Determine the [x, y] coordinate at the center of the cell enclosing the given text.  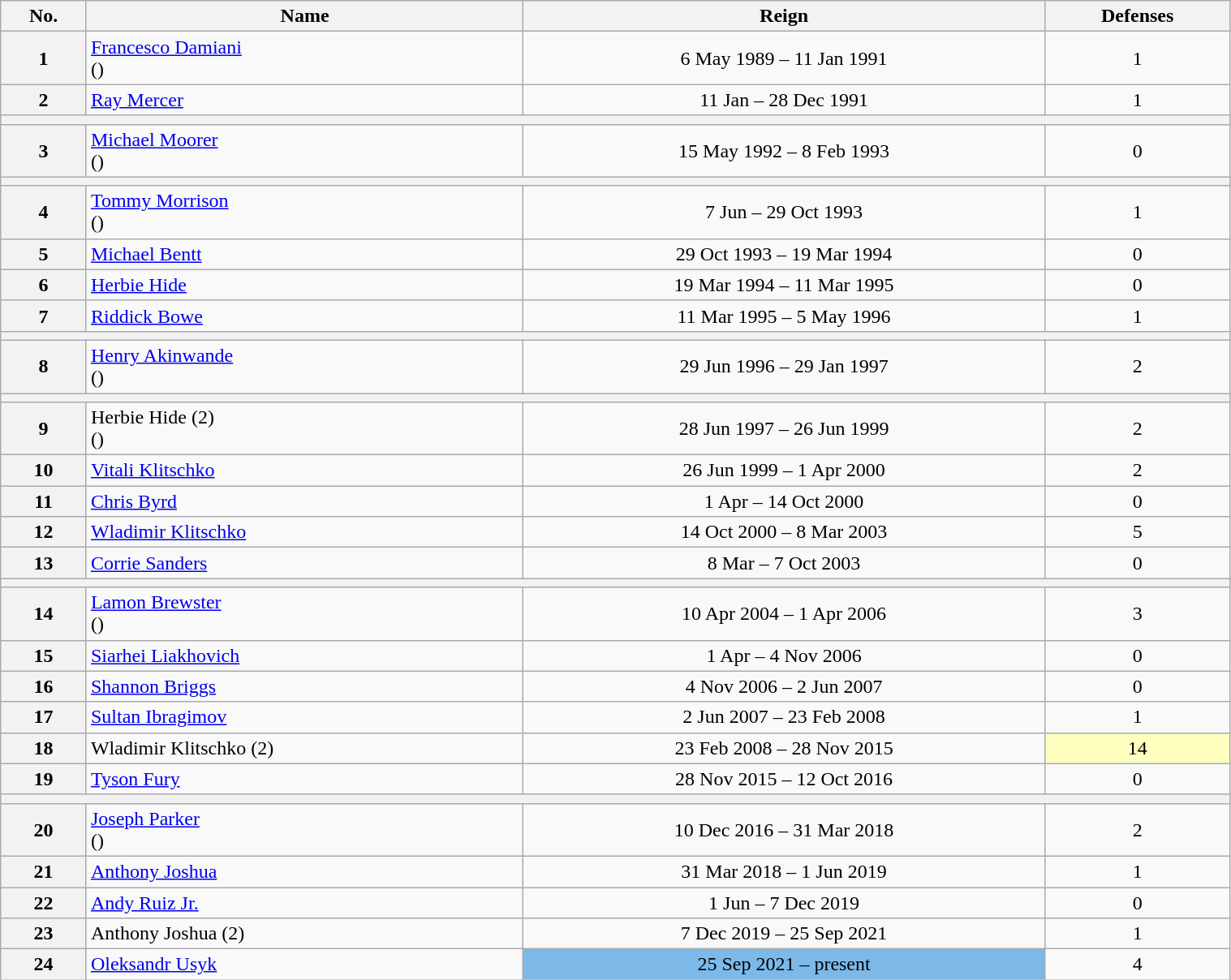
22 [44, 903]
Anthony Joshua [304, 871]
Shannon Briggs [304, 686]
15 [44, 655]
Joseph Parker() [304, 829]
7 Jun – 29 Oct 1993 [784, 213]
6 [44, 285]
19 [44, 779]
1 Jun – 7 Dec 2019 [784, 903]
21 [44, 871]
10 [44, 471]
9 [44, 428]
Tyson Fury [304, 779]
2 Jun 2007 – 23 Feb 2008 [784, 717]
18 [44, 748]
Vitali Klitschko [304, 471]
1 Apr – 14 Oct 2000 [784, 501]
31 Mar 2018 – 1 Jun 2019 [784, 871]
11 Jan – 28 Dec 1991 [784, 100]
10 Dec 2016 – 31 Mar 2018 [784, 829]
Wladimir Klitschko (2) [304, 748]
13 [44, 563]
Riddick Bowe [304, 316]
28 Nov 2015 – 12 Oct 2016 [784, 779]
Anthony Joshua (2) [304, 934]
Andy Ruiz Jr. [304, 903]
8 [44, 367]
10 Apr 2004 – 1 Apr 2006 [784, 613]
Sultan Ibragimov [304, 717]
Oleksandr Usyk [304, 965]
Lamon Brewster() [304, 613]
Henry Akinwande() [304, 367]
15 May 1992 – 8 Feb 1993 [784, 151]
No. [44, 16]
Defenses [1138, 16]
6 May 1989 – 11 Jan 1991 [784, 58]
11 Mar 1995 – 5 May 1996 [784, 316]
Herbie Hide (2)() [304, 428]
Siarhei Liakhovich [304, 655]
Ray Mercer [304, 100]
28 Jun 1997 – 26 Jun 1999 [784, 428]
7 Dec 2019 – 25 Sep 2021 [784, 934]
Michael Bentt [304, 254]
Michael Moorer() [304, 151]
Tommy Morrison() [304, 213]
4 Nov 2006 – 2 Jun 2007 [784, 686]
24 [44, 965]
11 [44, 501]
20 [44, 829]
Herbie Hide [304, 285]
8 Mar – 7 Oct 2003 [784, 563]
23 [44, 934]
14 Oct 2000 – 8 Mar 2003 [784, 532]
Wladimir Klitschko [304, 532]
Reign [784, 16]
Francesco Damiani() [304, 58]
Corrie Sanders [304, 563]
19 Mar 1994 – 11 Mar 1995 [784, 285]
16 [44, 686]
23 Feb 2008 – 28 Nov 2015 [784, 748]
Chris Byrd [304, 501]
Name [304, 16]
25 Sep 2021 – present [784, 965]
29 Jun 1996 – 29 Jan 1997 [784, 367]
1 Apr – 4 Nov 2006 [784, 655]
26 Jun 1999 – 1 Apr 2000 [784, 471]
7 [44, 316]
12 [44, 532]
29 Oct 1993 – 19 Mar 1994 [784, 254]
17 [44, 717]
